Pinpoint the cell where the given text exists, returning its (x, y) midpoint coordinate. 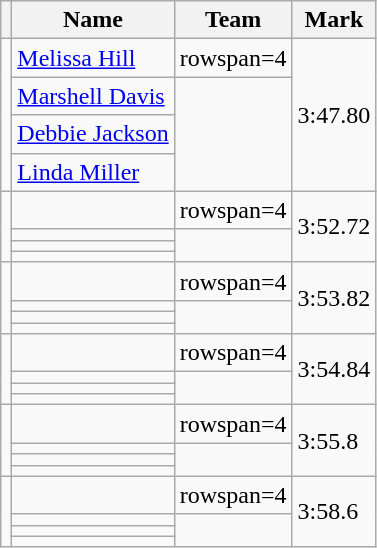
Mark (334, 20)
3:52.72 (334, 226)
Name (93, 20)
3:58.6 (334, 512)
Debbie Jackson (93, 134)
Team (233, 20)
3:53.82 (334, 298)
3:47.80 (334, 115)
Marshell Davis (93, 96)
3:55.8 (334, 440)
Linda Miller (93, 172)
Melissa Hill (93, 58)
3:54.84 (334, 370)
